Detect which cell encompasses the target text, then output its (x, y) center coordinate. 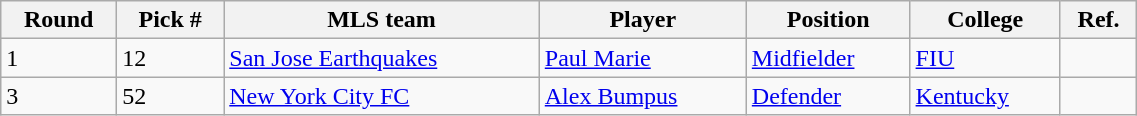
12 (170, 58)
Kentucky (985, 96)
MLS team (382, 20)
Pick # (170, 20)
FIU (985, 58)
Alex Bumpus (642, 96)
College (985, 20)
Position (828, 20)
3 (59, 96)
San Jose Earthquakes (382, 58)
New York City FC (382, 96)
Player (642, 20)
Midfielder (828, 58)
1 (59, 58)
52 (170, 96)
Paul Marie (642, 58)
Defender (828, 96)
Round (59, 20)
Ref. (1098, 20)
